Scan for the cell matching the given text and deliver its [x, y] coordinate at center. 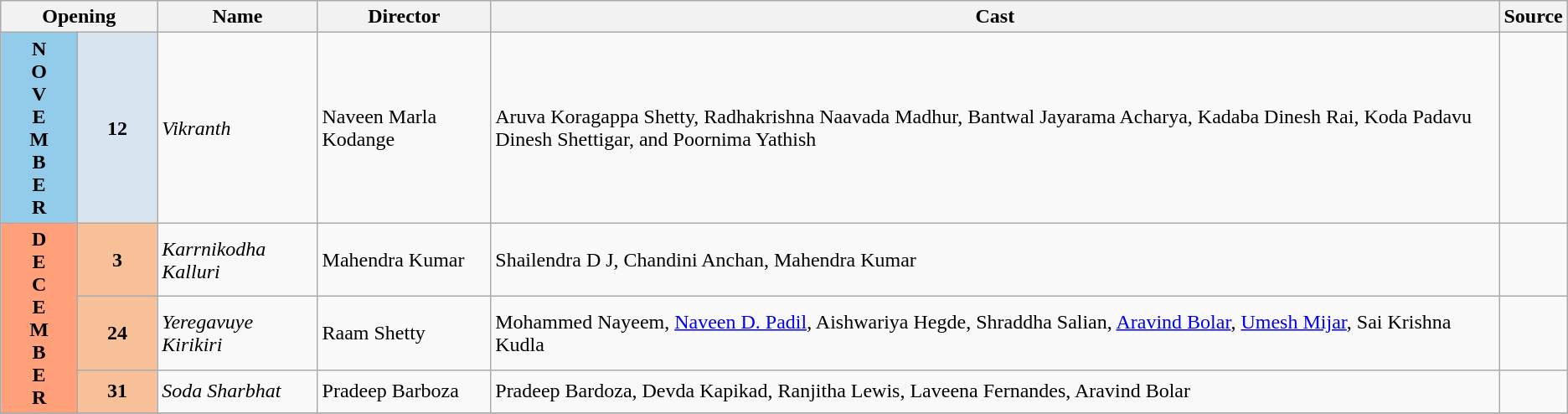
Opening [79, 17]
Naveen Marla Kodange [404, 127]
Aruva Koragappa Shetty, Radhakrishna Naavada Madhur, Bantwal Jayarama Acharya, Kadaba Dinesh Rai, Koda Padavu Dinesh Shettigar, and Poornima Yathish [995, 127]
Karrnikodha Kalluri [238, 260]
Vikranth [238, 127]
Pradeep Bardoza, Devda Kapikad, Ranjitha Lewis, Laveena Fernandes, Aravind Bolar [995, 392]
NOVEMBER [39, 127]
Raam Shetty [404, 334]
Cast [995, 17]
Mahendra Kumar [404, 260]
31 [117, 392]
Source [1533, 17]
Mohammed Nayeem, Naveen D. Padil, Aishwariya Hegde, Shraddha Salian, Aravind Bolar, Umesh Mijar, Sai Krishna Kudla [995, 334]
Name [238, 17]
DECEMBER [39, 318]
Pradeep Barboza [404, 392]
12 [117, 127]
Soda Sharbhat [238, 392]
Director [404, 17]
Shailendra D J, Chandini Anchan, Mahendra Kumar [995, 260]
Yeregavuye Kirikiri [238, 334]
24 [117, 334]
3 [117, 260]
